Find where the given text appears and provide that cell's center as [X, Y] coordinate. 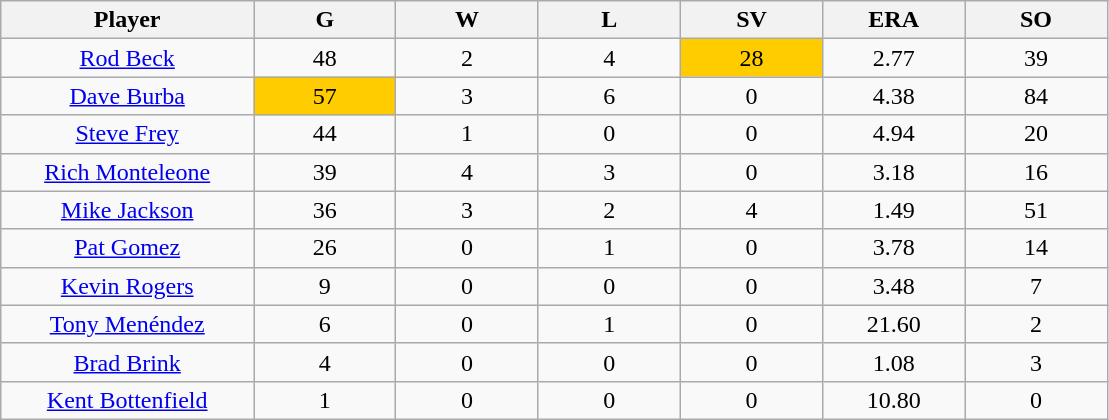
26 [325, 248]
4.94 [894, 134]
48 [325, 58]
51 [1036, 210]
Player [128, 20]
28 [751, 58]
84 [1036, 96]
G [325, 20]
Tony Menéndez [128, 324]
9 [325, 286]
16 [1036, 172]
44 [325, 134]
57 [325, 96]
Mike Jackson [128, 210]
3.48 [894, 286]
ERA [894, 20]
1.49 [894, 210]
Steve Frey [128, 134]
20 [1036, 134]
7 [1036, 286]
Rod Beck [128, 58]
Pat Gomez [128, 248]
Dave Burba [128, 96]
3.18 [894, 172]
2.77 [894, 58]
Kent Bottenfield [128, 400]
SV [751, 20]
Kevin Rogers [128, 286]
Rich Monteleone [128, 172]
1.08 [894, 362]
SO [1036, 20]
3.78 [894, 248]
36 [325, 210]
10.80 [894, 400]
21.60 [894, 324]
14 [1036, 248]
W [467, 20]
L [609, 20]
Brad Brink [128, 362]
4.38 [894, 96]
